Detect which cell encompasses the target text, then output its [x, y] center coordinate. 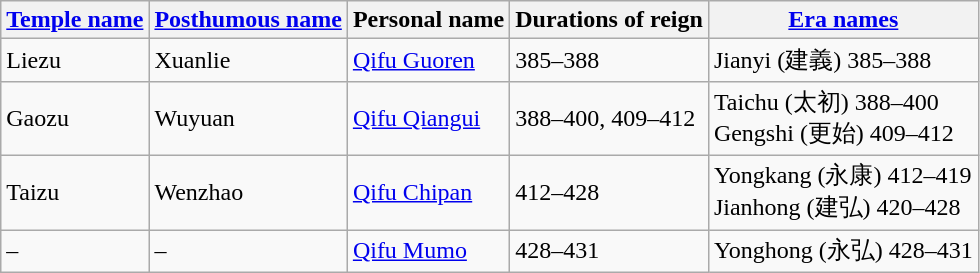
Gaozu [75, 118]
Taizu [75, 192]
Jianyi (建義) 385–388 [843, 60]
Era names [843, 20]
Personal name [428, 20]
Wenzhao [248, 192]
Xuanlie [248, 60]
Yonghong (永弘) 428–431 [843, 252]
Qifu Chipan [428, 192]
Posthumous name [248, 20]
Qifu Qiangui [428, 118]
412–428 [610, 192]
Yongkang (永康) 412–419Jianhong (建弘) 420–428 [843, 192]
Qifu Guoren [428, 60]
385–388 [610, 60]
Wuyuan [248, 118]
428–431 [610, 252]
Taichu (太初) 388–400Gengshi (更始) 409–412 [843, 118]
Durations of reign [610, 20]
Qifu Mumo [428, 252]
388–400, 409–412 [610, 118]
Liezu [75, 60]
Temple name [75, 20]
